Pinpoint the cell where the given text exists, returning its (x, y) midpoint coordinate. 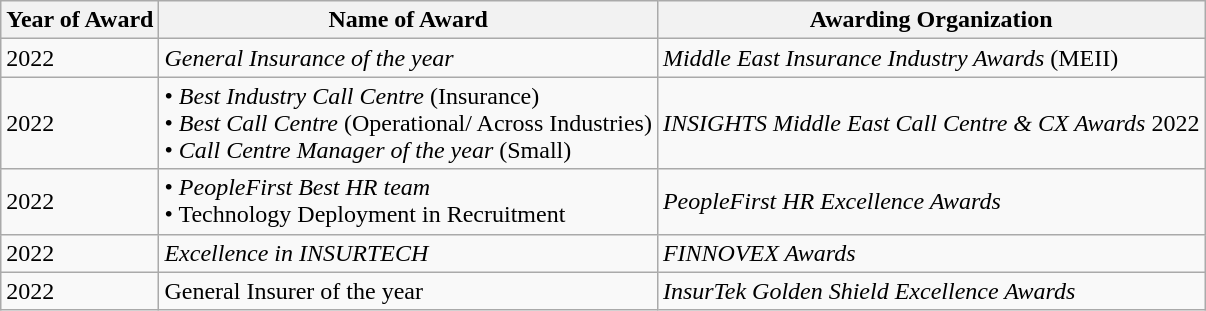
InsurTek Golden Shield Excellence Awards (931, 291)
Awarding Organization (931, 20)
Middle East Insurance Industry Awards (MEII) (931, 58)
Excellence in INSURTECH (408, 253)
General Insurer of the year (408, 291)
Name of Award (408, 20)
FINNOVEX Awards (931, 253)
• PeopleFirst Best HR team• Technology Deployment in Recruitment (408, 202)
General Insurance of the year (408, 58)
INSIGHTS Middle East Call Centre & CX Awards 2022 (931, 123)
Year of Award (80, 20)
PeopleFirst HR Excellence Awards (931, 202)
• Best Industry Call Centre (Insurance)• Best Call Centre (Operational/ Across Industries)• Call Centre Manager of the year (Small) (408, 123)
